Search for the cell housing the specified text and yield its (X, Y) center coordinate. 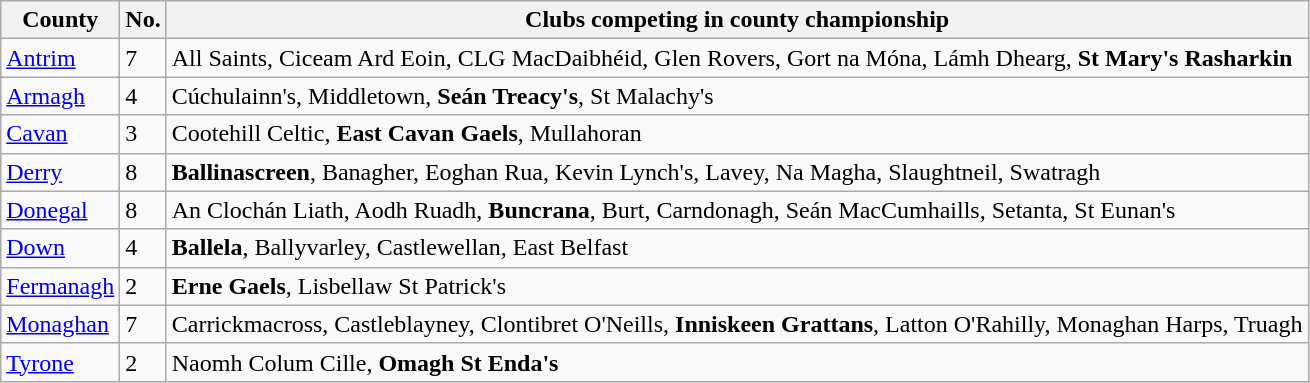
Armagh (60, 96)
3 (143, 134)
Cootehill Celtic, East Cavan Gaels, Mullahoran (737, 134)
Ballinascreen, Banagher, Eoghan Rua, Kevin Lynch's, Lavey, Na Magha, Slaughtneil, Swatragh (737, 172)
Donegal (60, 210)
Tyrone (60, 362)
Antrim (60, 58)
All Saints, Ciceam Ard Eoin, CLG MacDaibhéid, Glen Rovers, Gort na Móna, Lámh Dhearg, St Mary's Rasharkin (737, 58)
Ballela, Ballyvarley, Castlewellan, East Belfast (737, 248)
Cúchulainn's, Middletown, Seán Treacy's, St Malachy's (737, 96)
County (60, 20)
Monaghan (60, 324)
Clubs competing in county championship (737, 20)
Carrickmacross, Castleblayney, Clontibret O'Neills, Inniskeen Grattans, Latton O'Rahilly, Monaghan Harps, Truagh (737, 324)
An Clochán Liath, Aodh Ruadh, Buncrana, Burt, Carndonagh, Seán MacCumhaills, Setanta, St Eunan's (737, 210)
Fermanagh (60, 286)
No. (143, 20)
Down (60, 248)
Derry (60, 172)
Naomh Colum Cille, Omagh St Enda's (737, 362)
Cavan (60, 134)
Erne Gaels, Lisbellaw St Patrick's (737, 286)
